Provide the (x, y) coordinate of the cell's center where the given text is located.  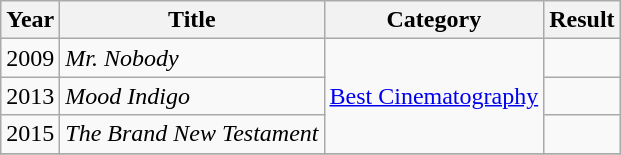
2009 (30, 58)
2013 (30, 96)
Mood Indigo (192, 96)
2015 (30, 134)
Mr. Nobody (192, 58)
Category (434, 20)
Title (192, 20)
Best Cinematography (434, 96)
Result (582, 20)
Year (30, 20)
The Brand New Testament (192, 134)
